Identify which cell holds the provided text, then report its (X, Y) central coordinate. 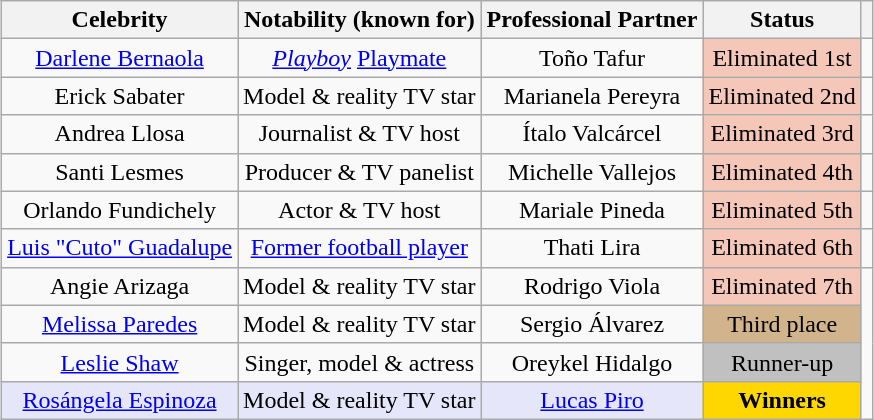
Singer, model & actress (360, 362)
Orlando Fundichely (120, 210)
Santi Lesmes (120, 172)
Rodrigo Viola (592, 286)
Sergio Álvarez (592, 324)
Andrea Llosa (120, 134)
Eliminated 2nd (782, 96)
Luis "Cuto" Guadalupe (120, 248)
Eliminated 1st (782, 58)
Journalist & TV host (360, 134)
Angie Arizaga (120, 286)
Mariale Pineda (592, 210)
Melissa Paredes (120, 324)
Eliminated 7th (782, 286)
Toño Tafur (592, 58)
Thati Lira (592, 248)
Playboy Playmate (360, 58)
Ítalo Valcárcel (592, 134)
Oreykel Hidalgo (592, 362)
Third place (782, 324)
Eliminated 5th (782, 210)
Marianela Pereyra (592, 96)
Professional Partner (592, 20)
Celebrity (120, 20)
Winners (782, 400)
Runner-up (782, 362)
Eliminated 3rd (782, 134)
Rosángela Espinoza (120, 400)
Notability (known for) (360, 20)
Leslie Shaw (120, 362)
Producer & TV panelist (360, 172)
Eliminated 6th (782, 248)
Former football player (360, 248)
Actor & TV host (360, 210)
Michelle Vallejos (592, 172)
Eliminated 4th (782, 172)
Erick Sabater (120, 96)
Darlene Bernaola (120, 58)
Status (782, 20)
Lucas Piro (592, 400)
